Return the (X, Y) coordinate for the center point of the cell that contains the specified text.  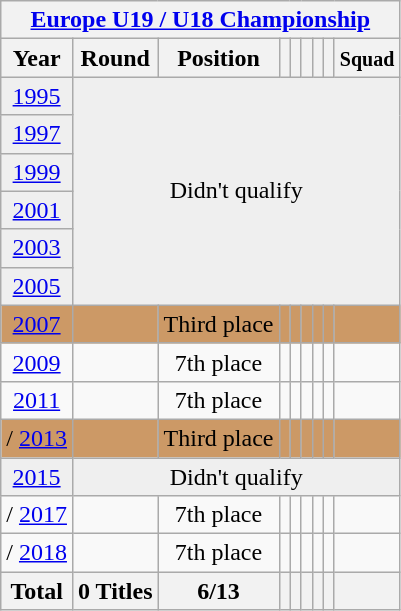
2009 (37, 362)
1999 (37, 172)
2003 (37, 248)
/ 2017 (37, 515)
Year (37, 58)
2005 (37, 286)
2007 (37, 324)
Position (218, 58)
Europe U19 / U18 Championship (200, 20)
6/13 (218, 591)
2001 (37, 210)
0 Titles (115, 591)
/ 2013 (37, 438)
2015 (37, 477)
Squad (367, 58)
Total (37, 591)
Round (115, 58)
/ 2018 (37, 553)
1997 (37, 134)
2011 (37, 400)
1995 (37, 96)
